Return [X, Y] of the center of cell containing provided text 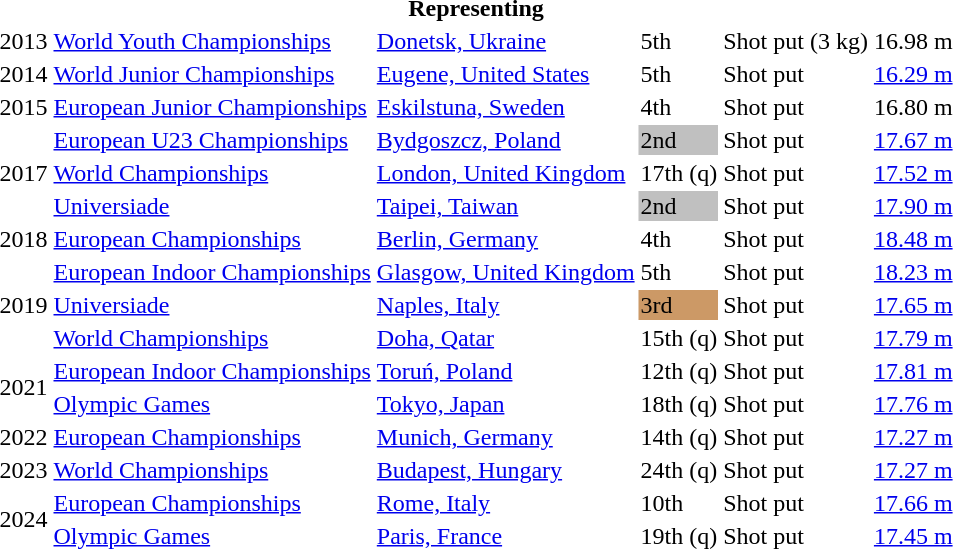
Naples, Italy [506, 305]
Budapest, Hungary [506, 470]
World Youth Championships [212, 41]
18th (q) [679, 404]
15th (q) [679, 338]
10th [679, 503]
17th (q) [679, 173]
Eugene, United States [506, 74]
Glasgow, United Kingdom [506, 272]
Tokyo, Japan [506, 404]
Olympic Games [212, 404]
European U23 Championships [212, 140]
Berlin, Germany [506, 239]
London, United Kingdom [506, 173]
24th (q) [679, 470]
Doha, Qatar [506, 338]
Rome, Italy [506, 503]
3rd [679, 305]
Bydgoszcz, Poland [506, 140]
Toruń, Poland [506, 371]
Taipei, Taiwan [506, 206]
World Junior Championships [212, 74]
14th (q) [679, 437]
12th (q) [679, 371]
Munich, Germany [506, 437]
European Junior Championships [212, 107]
Donetsk, Ukraine [506, 41]
Eskilstuna, Sweden [506, 107]
Shot put (3 kg) [796, 41]
